Identify which cell holds the provided text, then report its (x, y) central coordinate. 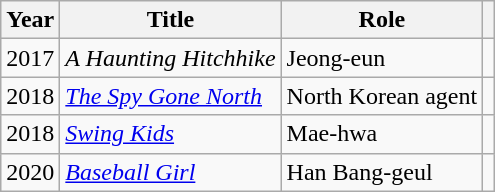
A Haunting Hitchhike (170, 58)
2020 (30, 172)
Mae-hwa (382, 134)
The Spy Gone North (170, 96)
2017 (30, 58)
Baseball Girl (170, 172)
Title (170, 20)
Role (382, 20)
Jeong-eun (382, 58)
North Korean agent (382, 96)
Han Bang-geul (382, 172)
Year (30, 20)
Swing Kids (170, 134)
